Scan for the cell matching the given text and deliver its (X, Y) coordinate at center. 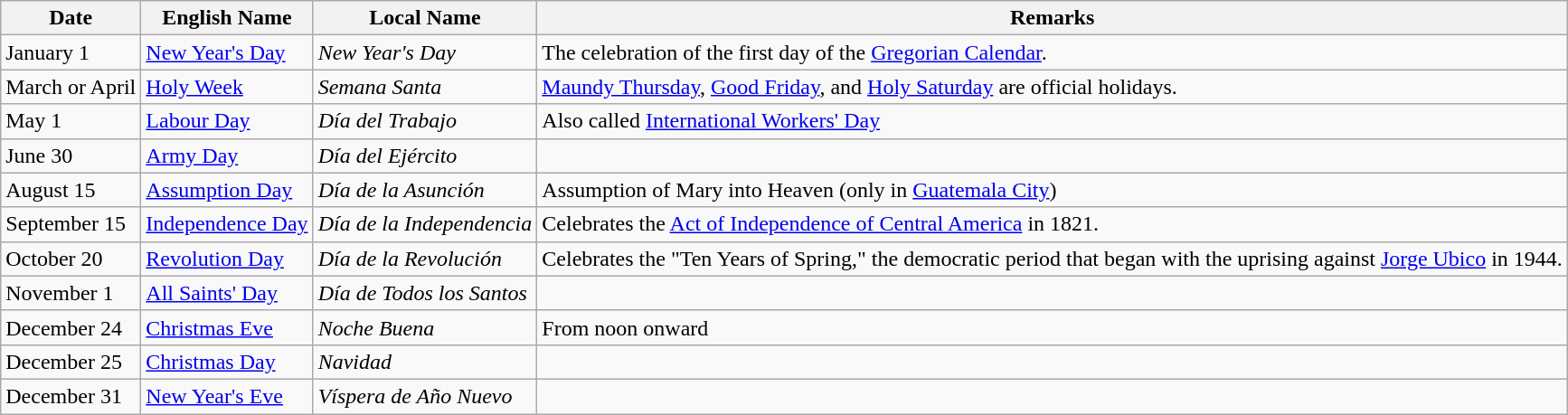
January 1 (71, 52)
Holy Week (227, 87)
Semana Santa (425, 87)
Local Name (425, 18)
Christmas Day (227, 362)
English Name (227, 18)
December 24 (71, 327)
Día de Todos los Santos (425, 293)
Día del Trabajo (425, 121)
Día de la Asunción (425, 190)
Celebrates the Act of Independence of Central America in 1821. (1053, 224)
Maundy Thursday, Good Friday, and Holy Saturday are official holidays. (1053, 87)
Assumption Day (227, 190)
June 30 (71, 156)
Christmas Eve (227, 327)
Día de la Independencia (425, 224)
Día de la Revolución (425, 259)
December 25 (71, 362)
Día del Ejército (425, 156)
The celebration of the first day of the Gregorian Calendar. (1053, 52)
Assumption of Mary into Heaven (only in Guatemala City) (1053, 190)
August 15 (71, 190)
Army Day (227, 156)
Noche Buena (425, 327)
May 1 (71, 121)
All Saints' Day (227, 293)
Celebrates the "Ten Years of Spring," the democratic period that began with the uprising against Jorge Ubico in 1944. (1053, 259)
Revolution Day (227, 259)
Víspera de Año Nuevo (425, 396)
September 15 (71, 224)
Labour Day (227, 121)
Date (71, 18)
Navidad (425, 362)
From noon onward (1053, 327)
December 31 (71, 396)
Remarks (1053, 18)
Also called International Workers' Day (1053, 121)
November 1 (71, 293)
Independence Day (227, 224)
October 20 (71, 259)
New Year's Eve (227, 396)
March or April (71, 87)
